Extract the [X, Y] coordinate from the center of the cell holding the provided text.  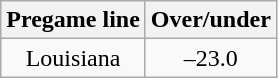
–23.0 [210, 58]
Over/under [210, 20]
Louisiana [74, 58]
Pregame line [74, 20]
